Determine the (X, Y) coordinate at the center of the cell enclosing the given text.  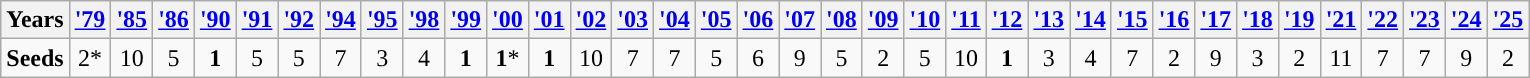
'13 (1049, 20)
'21 (1341, 20)
'08 (842, 20)
'03 (633, 20)
'15 (1132, 20)
'02 (591, 20)
'85 (132, 20)
'92 (299, 20)
'10 (925, 20)
'95 (382, 20)
'24 (1466, 20)
'86 (174, 20)
'17 (1216, 20)
6 (758, 58)
'09 (883, 20)
2* (90, 58)
'91 (257, 20)
Seeds (35, 58)
'06 (758, 20)
'98 (424, 20)
11 (1341, 58)
'05 (716, 20)
'11 (966, 20)
'90 (215, 20)
'01 (549, 20)
'18 (1258, 20)
1* (508, 58)
'99 (466, 20)
'16 (1174, 20)
'22 (1383, 20)
'12 (1007, 20)
'04 (675, 20)
'00 (508, 20)
Years (35, 20)
'14 (1091, 20)
'25 (1508, 20)
'79 (90, 20)
'23 (1425, 20)
'94 (341, 20)
'07 (800, 20)
'19 (1299, 20)
